Identify which cell holds the provided text, then report its [X, Y] central coordinate. 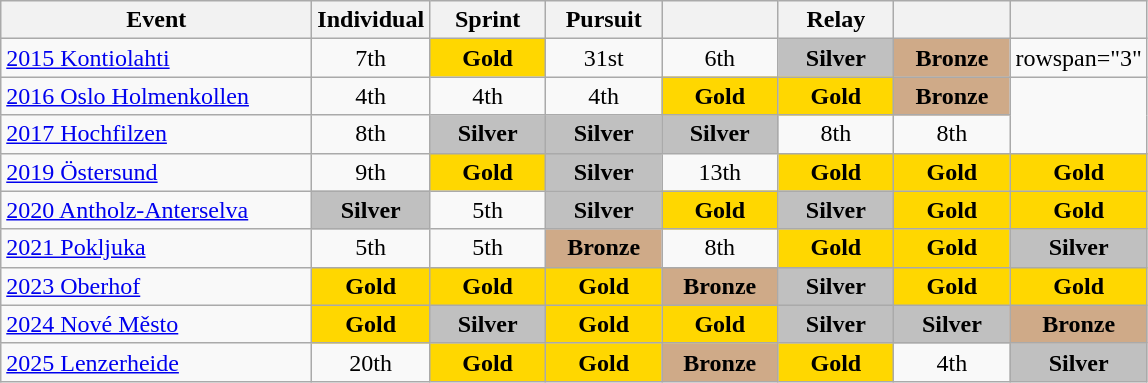
20th [371, 362]
13th [720, 172]
Pursuit [604, 20]
rowspan="3" [1079, 58]
2023 Oberhof [156, 286]
Relay [836, 20]
2025 Lenzerheide [156, 362]
9th [371, 172]
2015 Kontiolahti [156, 58]
7th [371, 58]
Individual [371, 20]
31st [604, 58]
2021 Pokljuka [156, 248]
2017 Hochfilzen [156, 134]
Event [156, 20]
2016 Oslo Holmenkollen [156, 96]
2020 Antholz-Anterselva [156, 210]
2024 Nové Město [156, 324]
6th [720, 58]
2019 Östersund [156, 172]
Sprint [488, 20]
